Provide the (x, y) coordinate of the cell's center where the given text is located.  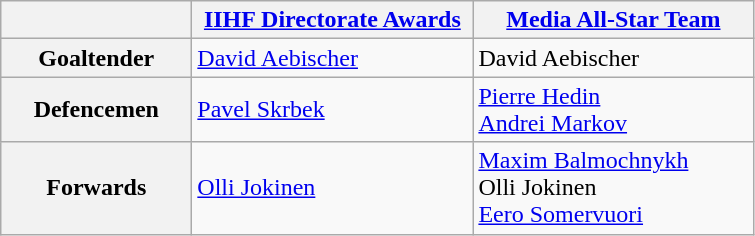
Olli Jokinen (332, 188)
Maxim Balmochnykh Olli Jokinen Eero Somervuori (614, 188)
IIHF Directorate Awards (332, 20)
Media All-Star Team (614, 20)
Pierre Hedin Andrei Markov (614, 110)
Forwards (96, 188)
Pavel Skrbek (332, 110)
Goaltender (96, 58)
Defencemen (96, 110)
